Determine the (X, Y) coordinate at the center of the cell enclosing the given text.  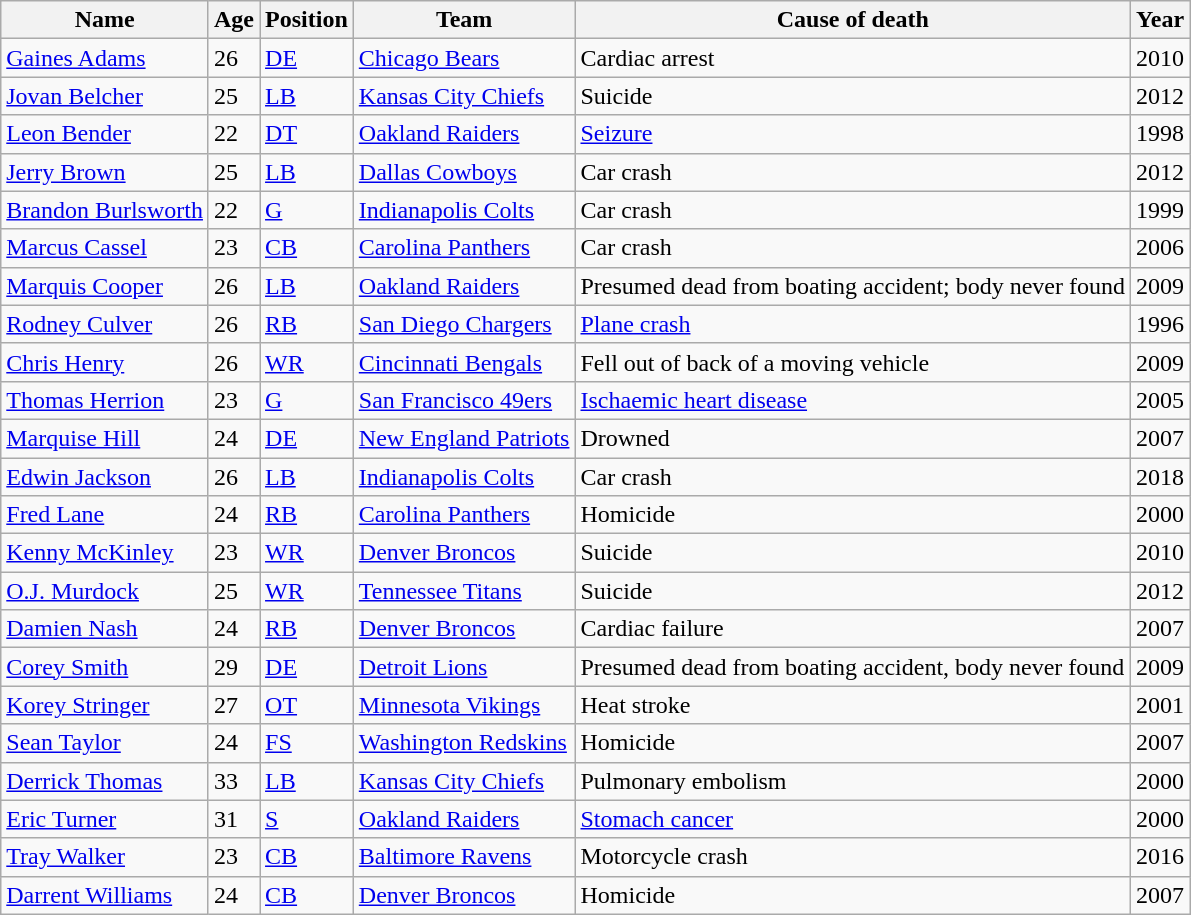
Position (307, 20)
Cincinnati Bengals (464, 362)
Motorcycle crash (853, 857)
Gaines Adams (105, 58)
Presumed dead from boating accident; body never found (853, 286)
2005 (1160, 400)
Name (105, 20)
Eric Turner (105, 819)
Fell out of back of a moving vehicle (853, 362)
Fred Lane (105, 515)
DT (307, 134)
2016 (1160, 857)
2001 (1160, 705)
Baltimore Ravens (464, 857)
29 (234, 667)
Seizure (853, 134)
Age (234, 20)
Ischaemic heart disease (853, 400)
Kenny McKinley (105, 553)
Jovan Belcher (105, 96)
Plane crash (853, 324)
Dallas Cowboys (464, 172)
Edwin Jackson (105, 477)
New England Patriots (464, 438)
1996 (1160, 324)
Marquise Hill (105, 438)
Chris Henry (105, 362)
OT (307, 705)
Heat stroke (853, 705)
Year (1160, 20)
Sean Taylor (105, 743)
Stomach cancer (853, 819)
Chicago Bears (464, 58)
Cardiac arrest (853, 58)
27 (234, 705)
Damien Nash (105, 629)
Korey Stringer (105, 705)
Presumed dead from boating accident, body never found (853, 667)
Darrent Williams (105, 895)
San Diego Chargers (464, 324)
33 (234, 781)
Rodney Culver (105, 324)
Tray Walker (105, 857)
Thomas Herrion (105, 400)
31 (234, 819)
Washington Redskins (464, 743)
Tennessee Titans (464, 591)
Drowned (853, 438)
Leon Bender (105, 134)
Cause of death (853, 20)
Marquis Cooper (105, 286)
San Francisco 49ers (464, 400)
Marcus Cassel (105, 248)
Corey Smith (105, 667)
Pulmonary embolism (853, 781)
O.J. Murdock (105, 591)
Cardiac failure (853, 629)
1999 (1160, 210)
Detroit Lions (464, 667)
2018 (1160, 477)
Minnesota Vikings (464, 705)
Jerry Brown (105, 172)
FS (307, 743)
Team (464, 20)
Derrick Thomas (105, 781)
2006 (1160, 248)
Brandon Burlsworth (105, 210)
1998 (1160, 134)
S (307, 819)
